Provide the [X, Y] coordinate of the cell's center where the given text is located.  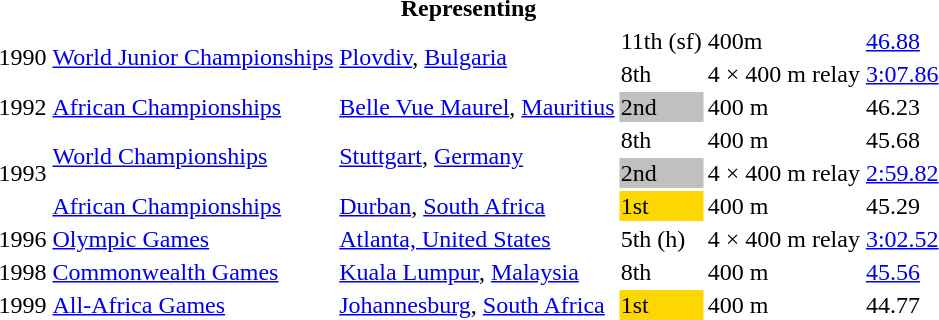
Commonwealth Games [193, 272]
Stuttgart, Germany [477, 156]
Durban, South Africa [477, 206]
All-Africa Games [193, 305]
Olympic Games [193, 239]
Johannesburg, South Africa [477, 305]
11th (sf) [661, 41]
Kuala Lumpur, Malaysia [477, 272]
400m [784, 41]
5th (h) [661, 239]
Atlanta, United States [477, 239]
World Championships [193, 156]
Belle Vue Maurel, Mauritius [477, 107]
Plovdiv, Bulgaria [477, 58]
World Junior Championships [193, 58]
